Extract the (x, y) coordinate from the center of the cell holding the provided text.  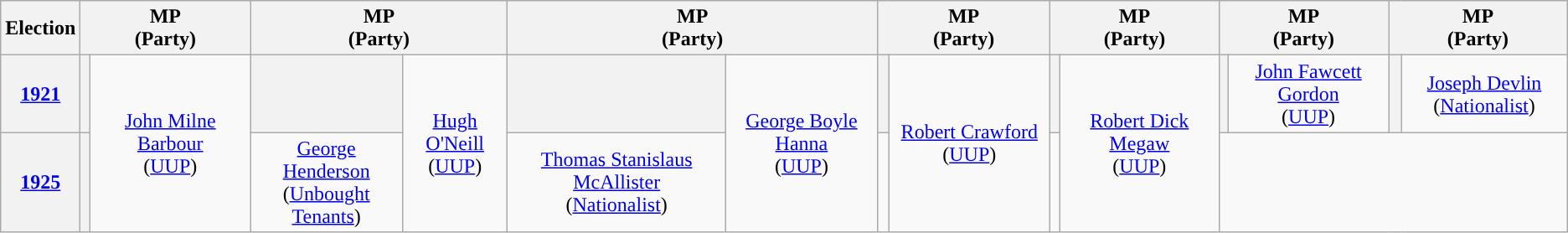
1925 (40, 183)
Robert Dick Megaw (UUP) (1139, 144)
John Fawcett Gordon (UUP) (1308, 94)
1921 (40, 94)
John Milne Barbour (UUP) (171, 144)
Robert Crawford (UUP) (970, 144)
George Henderson (Unbought Tenants) (327, 183)
Election (40, 28)
Joseph Devlin (Nationalist) (1484, 94)
George Boyle Hanna (UUP) (801, 144)
Hugh O'Neill (UUP) (455, 144)
Thomas Stanislaus McAllister (Nationalist) (616, 183)
